Capture the cell that displays the provided text and extract its (X, Y) central coordinate. 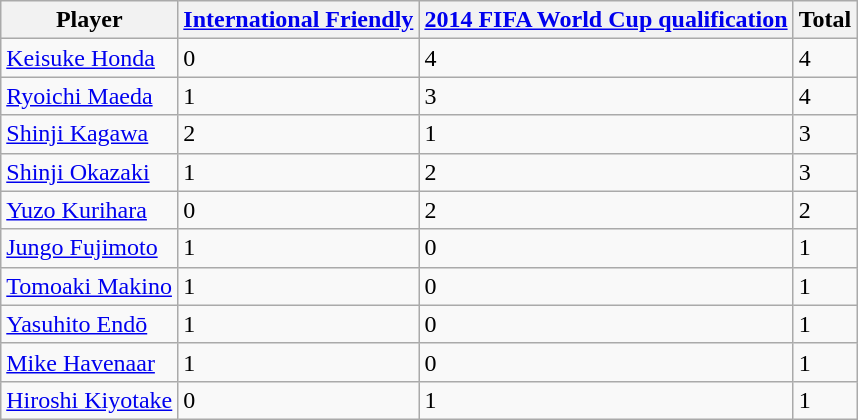
Jungo Fujimoto (90, 248)
Hiroshi Kiyotake (90, 400)
Shinji Okazaki (90, 172)
Tomoaki Makino (90, 286)
Shinji Kagawa (90, 134)
Ryoichi Maeda (90, 96)
Mike Havenaar (90, 362)
2014 FIFA World Cup qualification (606, 20)
Player (90, 20)
International Friendly (298, 20)
Keisuke Honda (90, 58)
Yasuhito Endō (90, 324)
Total (825, 20)
Yuzo Kurihara (90, 210)
